For the text-containing cell, return its midpoint in (x, y) coordinate format. 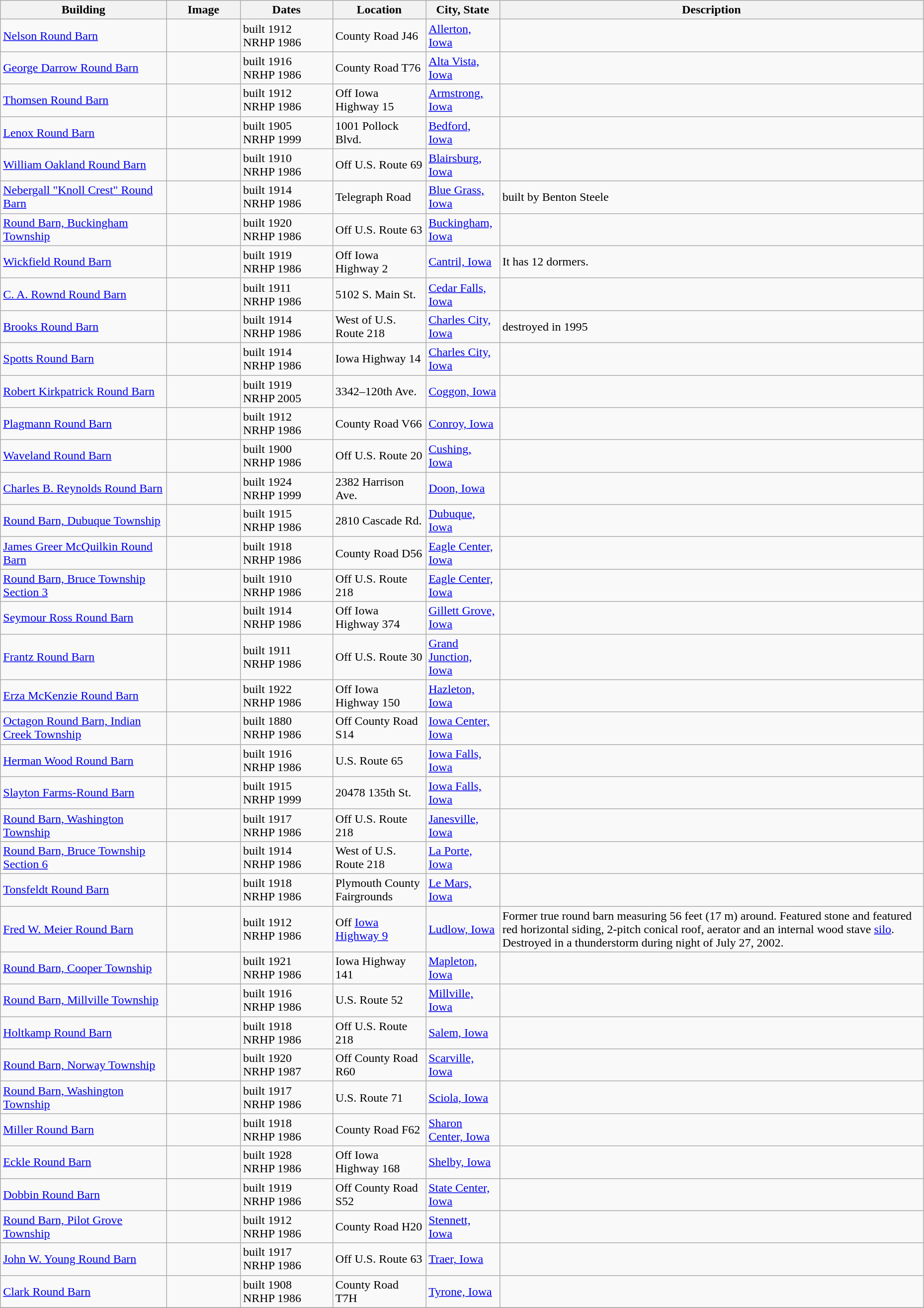
Off Iowa Highway 374 (379, 617)
Round Barn, Bruce Township Section 3 (84, 586)
City, State (463, 10)
Dubuque, Iowa (463, 521)
Round Barn, Millville Township (84, 1000)
Dobbin Round Barn (84, 1194)
Armstrong, Iowa (463, 100)
Plagmann Round Barn (84, 424)
5102 S. Main St. (379, 294)
Spotts Round Barn (84, 359)
built 1915NRHP 1986 (286, 521)
Description (711, 10)
State Center, Iowa (463, 1194)
Telegraph Road (379, 197)
County Road H20 (379, 1227)
Eckle Round Barn (84, 1162)
built 1908NRHP 1986 (286, 1292)
2810 Cascade Rd. (379, 521)
Thomsen Round Barn (84, 100)
County Road T76 (379, 68)
Round Barn, Norway Township (84, 1065)
James Greer McQuilkin Round Barn (84, 553)
destroyed in 1995 (711, 326)
Iowa Highway 141 (379, 968)
Robert Kirkpatrick Round Barn (84, 391)
Cantril, Iowa (463, 262)
Janesville, Iowa (463, 825)
Hazleton, Iowa (463, 696)
Off County Road S14 (379, 728)
County Road V66 (379, 424)
County Road D56 (379, 553)
Scarville, Iowa (463, 1065)
Off U.S. Route 69 (379, 165)
Wickfield Round Barn (84, 262)
Tonsfeldt Round Barn (84, 890)
Off U.S. Route 30 (379, 657)
built 1919NRHP 2005 (286, 391)
Stennett, Iowa (463, 1227)
Off U.S. Route 20 (379, 456)
Cushing, Iowa (463, 456)
Octagon Round Barn, Indian Creek Township (84, 728)
Gillett Grove, Iowa (463, 617)
County Road T7H (379, 1292)
Erza McKenzie Round Barn (84, 696)
Mapleton, Iowa (463, 968)
Building (84, 10)
Ludlow, Iowa (463, 929)
Sciola, Iowa (463, 1098)
La Porte, Iowa (463, 857)
Off Iowa Highway 15 (379, 100)
George Darrow Round Barn (84, 68)
Herman Wood Round Barn (84, 761)
built 1905NRHP 1999 (286, 132)
Doon, Iowa (463, 488)
Off Iowa Highway 9 (379, 929)
Round Barn, Bruce Township Section 6 (84, 857)
Seymour Ross Round Barn (84, 617)
Fred W. Meier Round Barn (84, 929)
Conroy, Iowa (463, 424)
Blue Grass, Iowa (463, 197)
C. A. Rownd Round Barn (84, 294)
built 1880NRHP 1986 (286, 728)
Coggon, Iowa (463, 391)
Round Barn, Pilot Grove Township (84, 1227)
Allerton, Iowa (463, 36)
Charles B. Reynolds Round Barn (84, 488)
Millville, Iowa (463, 1000)
Alta Vista, Iowa (463, 68)
Clark Round Barn (84, 1292)
1001 Pollock Blvd. (379, 132)
Plymouth County Fairgrounds (379, 890)
Sharon Center, Iowa (463, 1130)
built 1900NRHP 1986 (286, 456)
Waveland Round Barn (84, 456)
built 1920NRHP 1987 (286, 1065)
Nelson Round Barn (84, 36)
Dates (286, 10)
Iowa Highway 14 (379, 359)
20478 135th St. (379, 792)
Location (379, 10)
built 1922NRHP 1986 (286, 696)
Slayton Farms-Round Barn (84, 792)
Bedford, Iowa (463, 132)
Traer, Iowa (463, 1259)
Off Iowa Highway 168 (379, 1162)
John W. Young Round Barn (84, 1259)
Off Iowa Highway 150 (379, 696)
County Road J46 (379, 36)
U.S. Route 71 (379, 1098)
Le Mars, Iowa (463, 890)
County Road F62 (379, 1130)
Salem, Iowa (463, 1033)
U.S. Route 52 (379, 1000)
Round Barn, Dubuque Township (84, 521)
Buckingham, Iowa (463, 230)
Frantz Round Barn (84, 657)
Image (204, 10)
built 1920NRHP 1986 (286, 230)
Off County Road S52 (379, 1194)
Lenox Round Barn (84, 132)
3342–120th Ave. (379, 391)
Grand Junction, Iowa (463, 657)
Miller Round Barn (84, 1130)
2382 Harrison Ave. (379, 488)
Holtkamp Round Barn (84, 1033)
Nebergall "Knoll Crest" Round Barn (84, 197)
Blairsburg, Iowa (463, 165)
built 1915NRHP 1999 (286, 792)
built by Benton Steele (711, 197)
It has 12 dormers. (711, 262)
Shelby, Iowa (463, 1162)
Off Iowa Highway 2 (379, 262)
Round Barn, Buckingham Township (84, 230)
Iowa Center, Iowa (463, 728)
Cedar Falls, Iowa (463, 294)
Off County Road R60 (379, 1065)
William Oakland Round Barn (84, 165)
built 1924NRHP 1999 (286, 488)
Brooks Round Barn (84, 326)
Round Barn, Cooper Township (84, 968)
built 1928NRHP 1986 (286, 1162)
U.S. Route 65 (379, 761)
Tyrone, Iowa (463, 1292)
built 1921NRHP 1986 (286, 968)
